Output the [X, Y] coordinate of the center of the cell containing the given text.  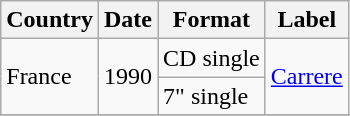
Date [128, 20]
Label [306, 20]
Country [50, 20]
7" single [212, 96]
Carrere [306, 77]
1990 [128, 77]
Format [212, 20]
France [50, 77]
CD single [212, 58]
